From the cell containing the given text, extract its center point as (X, Y) coordinate. 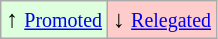
↓ Relegated (162, 20)
↑ Promoted (54, 20)
